For the text-containing cell, return its midpoint in (x, y) coordinate format. 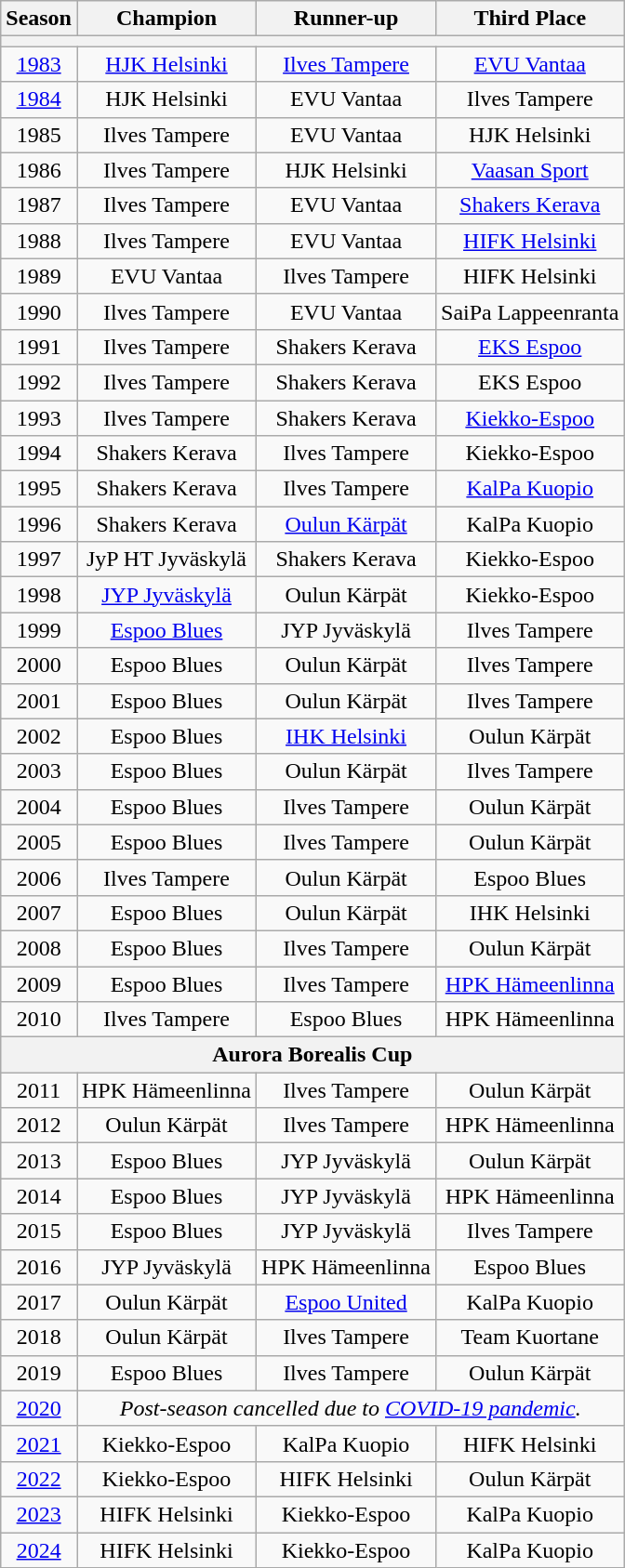
Team Kuortane (530, 1337)
2006 (39, 877)
2011 (39, 1090)
2007 (39, 913)
1987 (39, 205)
2004 (39, 807)
1999 (39, 630)
1984 (39, 99)
SaiPa Lappeenranta (530, 311)
2013 (39, 1161)
Aurora Borealis Cup (312, 1055)
Third Place (530, 19)
Season (39, 19)
2001 (39, 701)
1998 (39, 595)
1997 (39, 560)
2024 (39, 1549)
1993 (39, 417)
1995 (39, 489)
2016 (39, 1267)
Espoo United (346, 1302)
2019 (39, 1373)
2014 (39, 1196)
Champion (166, 19)
1994 (39, 454)
2018 (39, 1337)
1985 (39, 135)
1983 (39, 64)
2002 (39, 736)
Post-season cancelled due to COVID-19 pandemic. (350, 1408)
2009 (39, 984)
2010 (39, 1020)
2020 (39, 1408)
2003 (39, 771)
JyP HT Jyväskylä (166, 560)
2005 (39, 842)
1991 (39, 347)
1990 (39, 311)
2021 (39, 1443)
2000 (39, 665)
1996 (39, 524)
1989 (39, 276)
Runner-up (346, 19)
1988 (39, 241)
2023 (39, 1514)
1992 (39, 382)
1986 (39, 170)
2008 (39, 948)
2015 (39, 1232)
2022 (39, 1479)
2012 (39, 1126)
2017 (39, 1302)
Vaasan Sport (530, 170)
